Determine the [X, Y] coordinate at the center of the cell enclosing the given text.  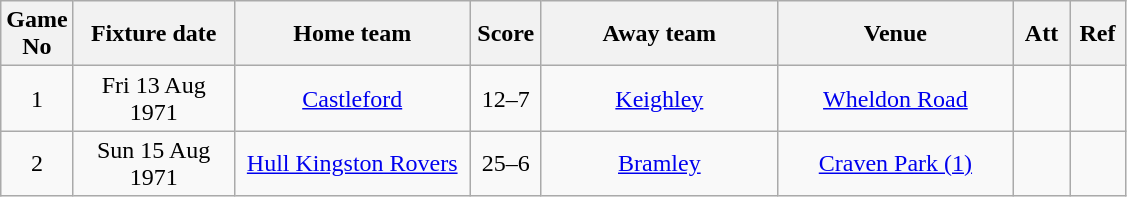
Fri 13 Aug 1971 [154, 98]
Fixture date [154, 34]
Venue [895, 34]
Game No [37, 34]
Sun 15 Aug 1971 [154, 164]
2 [37, 164]
Hull Kingston Rovers [352, 164]
Ref [1098, 34]
1 [37, 98]
Score [506, 34]
Castleford [352, 98]
12–7 [506, 98]
Home team [352, 34]
Att [1041, 34]
25–6 [506, 164]
Keighley [659, 98]
Craven Park (1) [895, 164]
Bramley [659, 164]
Away team [659, 34]
Wheldon Road [895, 98]
